Find where the given text appears and provide that cell's center as [x, y] coordinate. 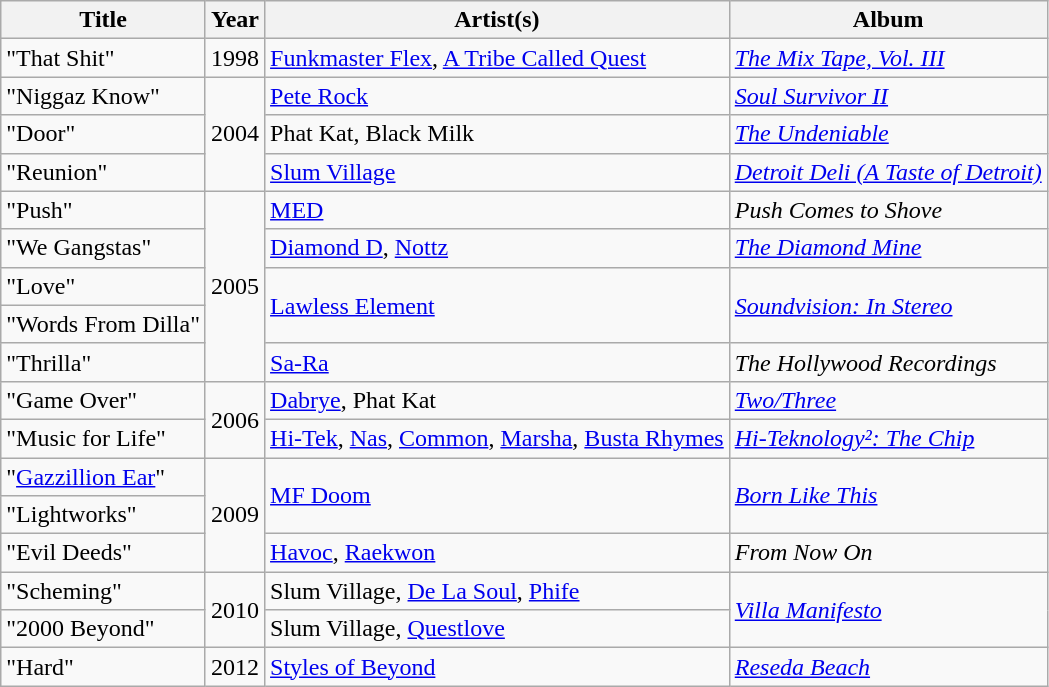
2004 [234, 134]
Reseda Beach [888, 667]
2010 [234, 610]
Born Like This [888, 496]
Album [888, 20]
Year [234, 20]
Havoc, Raekwon [498, 553]
"Evil Deeds" [104, 553]
Hi-Tek, Nas, Common, Marsha, Busta Rhymes [498, 438]
Styles of Beyond [498, 667]
"Game Over" [104, 400]
2012 [234, 667]
Push Comes to Shove [888, 210]
"Gazzillion Ear" [104, 477]
Lawless Element [498, 305]
"Hard" [104, 667]
2009 [234, 515]
Detroit Deli (A Taste of Detroit) [888, 172]
"Scheming" [104, 591]
Villa Manifesto [888, 610]
Phat Kat, Black Milk [498, 134]
Slum Village [498, 172]
"Love" [104, 286]
"That Shit" [104, 58]
Diamond D, Nottz [498, 248]
"Push" [104, 210]
Two/Three [888, 400]
1998 [234, 58]
MED [498, 210]
"Thrilla" [104, 362]
"Lightworks" [104, 515]
Slum Village, Questlove [498, 629]
Soul Survivor II [888, 96]
The Diamond Mine [888, 248]
"We Gangstas" [104, 248]
Title [104, 20]
"Music for Life" [104, 438]
Slum Village, De La Soul, Phife [498, 591]
Funkmaster Flex, A Tribe Called Quest [498, 58]
"2000 Beyond" [104, 629]
2006 [234, 419]
The Mix Tape, Vol. III [888, 58]
Sa-Ra [498, 362]
The Undeniable [888, 134]
"Words From Dilla" [104, 324]
MF Doom [498, 496]
From Now On [888, 553]
2005 [234, 286]
"Niggaz Know" [104, 96]
Pete Rock [498, 96]
Dabrye, Phat Kat [498, 400]
"Reunion" [104, 172]
Hi-Teknology²: The Chip [888, 438]
"Door" [104, 134]
Artist(s) [498, 20]
Soundvision: In Stereo [888, 305]
The Hollywood Recordings [888, 362]
